Search for the cell housing the specified text and yield its (X, Y) center coordinate. 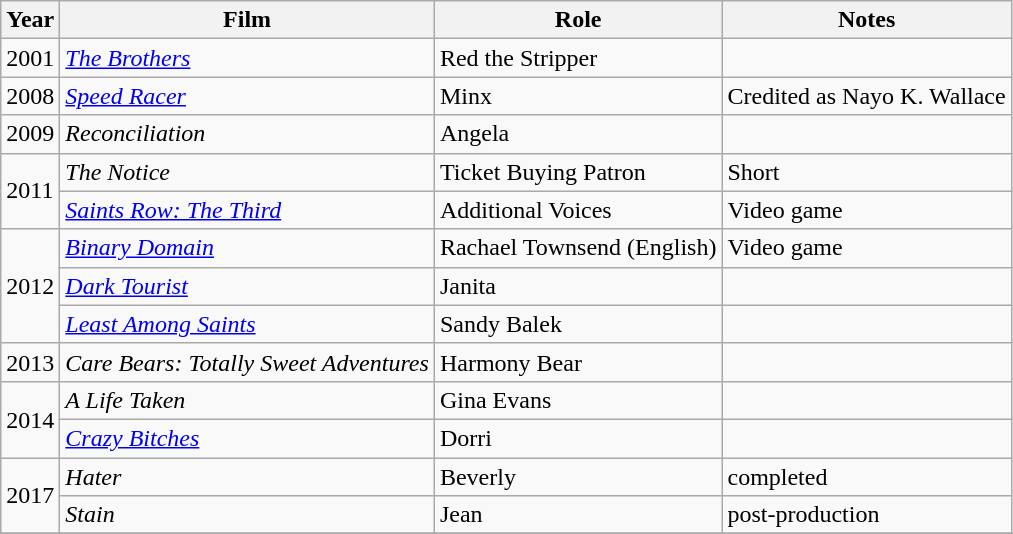
Crazy Bitches (248, 438)
2008 (30, 96)
Minx (578, 96)
2017 (30, 496)
Additional Voices (578, 210)
Credited as Nayo K. Wallace (866, 96)
Dark Tourist (248, 286)
Least Among Saints (248, 324)
post-production (866, 515)
Stain (248, 515)
Red the Stripper (578, 58)
Dorri (578, 438)
Janita (578, 286)
Gina Evans (578, 400)
Year (30, 20)
completed (866, 477)
Role (578, 20)
The Brothers (248, 58)
The Notice (248, 172)
Short (866, 172)
Rachael Townsend (English) (578, 248)
2001 (30, 58)
Care Bears: Totally Sweet Adventures (248, 362)
Sandy Balek (578, 324)
Reconciliation (248, 134)
Ticket Buying Patron (578, 172)
Harmony Bear (578, 362)
2009 (30, 134)
2011 (30, 191)
Binary Domain (248, 248)
Notes (866, 20)
2014 (30, 419)
Film (248, 20)
Beverly (578, 477)
Angela (578, 134)
Saints Row: The Third (248, 210)
Hater (248, 477)
2013 (30, 362)
Speed Racer (248, 96)
Jean (578, 515)
2012 (30, 286)
A Life Taken (248, 400)
